Find where the given text appears and provide that cell's center as (x, y) coordinate. 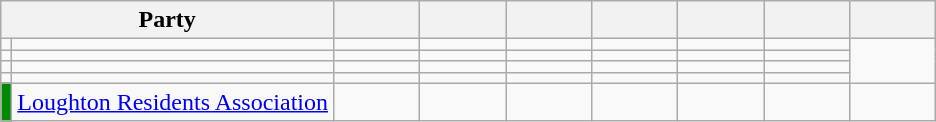
Party (168, 20)
Loughton Residents Association (173, 102)
